Extract the [X, Y] coordinate from the center of the cell holding the provided text.  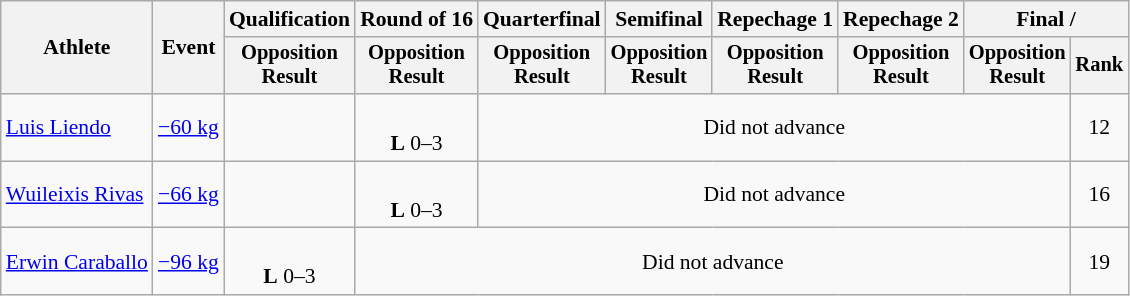
Luis Liendo [77, 128]
−60 kg [188, 128]
19 [1099, 262]
Erwin Caraballo [77, 262]
Repechage 1 [775, 19]
Round of 16 [416, 19]
Qualification [290, 19]
Repechage 2 [901, 19]
Event [188, 48]
−66 kg [188, 194]
Rank [1099, 66]
Wuileixis Rivas [77, 194]
Quarterfinal [542, 19]
12 [1099, 128]
−96 kg [188, 262]
Semifinal [660, 19]
16 [1099, 194]
Final / [1046, 19]
Athlete [77, 48]
